Extract the [X, Y] coordinate from the center of the cell holding the provided text.  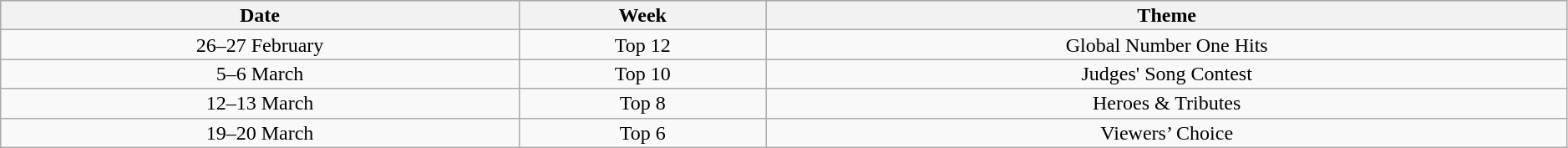
26–27 February [261, 45]
5–6 March [261, 74]
Top 8 [642, 104]
Judges' Song Contest [1166, 74]
Global Number One Hits [1166, 45]
19–20 March [261, 132]
Top 6 [642, 132]
12–13 March [261, 104]
Week [642, 15]
Heroes & Tributes [1166, 104]
Viewers’ Choice [1166, 132]
Theme [1166, 15]
Top 12 [642, 45]
Top 10 [642, 74]
Date [261, 15]
